Output the [X, Y] coordinate of the center of the cell containing the given text.  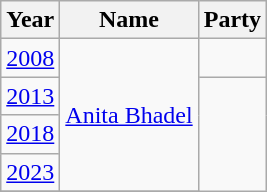
Year [30, 20]
2023 [30, 172]
2008 [30, 58]
2013 [30, 96]
2018 [30, 134]
Anita Bhadel [129, 115]
Name [129, 20]
Party [232, 20]
